Extract the [x, y] coordinate from the center of the cell holding the provided text.  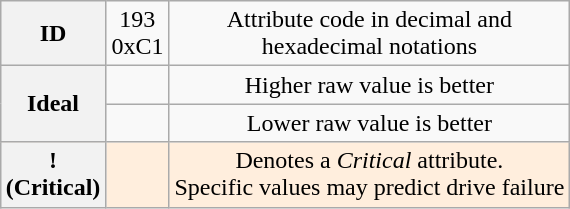
ID [53, 34]
1930xC1 [138, 34]
Ideal [53, 104]
Denotes a Critical attribute.Specific values may predict drive failure [370, 174]
Higher raw value is better [370, 85]
!(Critical) [53, 174]
Attribute code in decimal andhexadecimal notations [370, 34]
Lower raw value is better [370, 123]
